Identify which cell holds the provided text, then report its [x, y] central coordinate. 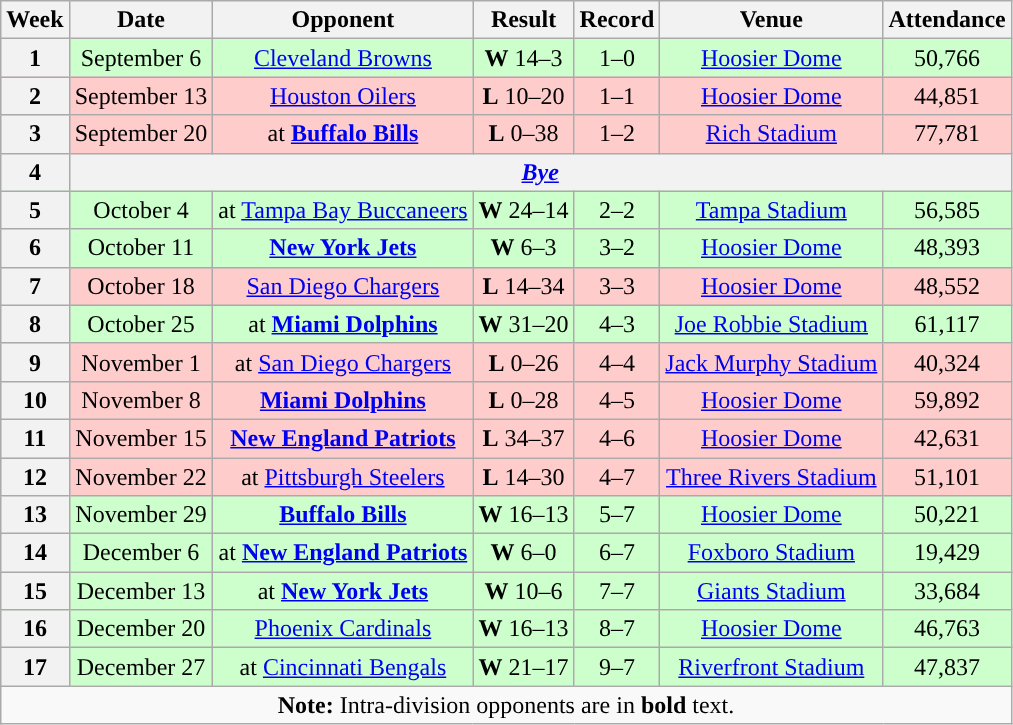
50,221 [947, 515]
46,763 [947, 629]
4–6 [617, 438]
Three Rivers Stadium [772, 477]
1–1 [617, 96]
4–3 [617, 324]
November 22 [141, 477]
4 [35, 172]
San Diego Chargers [343, 286]
November 8 [141, 400]
at San Diego Chargers [343, 362]
48,552 [947, 286]
L 14–34 [524, 286]
Miami Dolphins [343, 400]
1–0 [617, 58]
4–7 [617, 477]
at Miami Dolphins [343, 324]
3–2 [617, 248]
Buffalo Bills [343, 515]
October 18 [141, 286]
7–7 [617, 591]
1–2 [617, 134]
L 10–20 [524, 96]
33,684 [947, 591]
Week [35, 20]
Opponent [343, 20]
at Cincinnati Bengals [343, 667]
19,429 [947, 553]
5–7 [617, 515]
42,631 [947, 438]
New England Patriots [343, 438]
40,324 [947, 362]
50,766 [947, 58]
9 [35, 362]
L 34–37 [524, 438]
Riverfront Stadium [772, 667]
2 [35, 96]
October 25 [141, 324]
44,851 [947, 96]
5 [35, 210]
Cleveland Browns [343, 58]
47,837 [947, 667]
Tampa Stadium [772, 210]
15 [35, 591]
L 14–30 [524, 477]
61,117 [947, 324]
Jack Murphy Stadium [772, 362]
L 0–26 [524, 362]
September 6 [141, 58]
14 [35, 553]
at New England Patriots [343, 553]
New York Jets [343, 248]
W 14–3 [524, 58]
at New York Jets [343, 591]
September 13 [141, 96]
Rich Stadium [772, 134]
November 15 [141, 438]
13 [35, 515]
Note: Intra-division opponents are in bold text. [506, 705]
Giants Stadium [772, 591]
3–3 [617, 286]
77,781 [947, 134]
Result [524, 20]
17 [35, 667]
6 [35, 248]
at Pittsburgh Steelers [343, 477]
Phoenix Cardinals [343, 629]
at Buffalo Bills [343, 134]
W 6–0 [524, 553]
11 [35, 438]
8–7 [617, 629]
4–4 [617, 362]
3 [35, 134]
16 [35, 629]
W 21–17 [524, 667]
December 6 [141, 553]
2–2 [617, 210]
6–7 [617, 553]
Joe Robbie Stadium [772, 324]
4–5 [617, 400]
September 20 [141, 134]
Venue [772, 20]
December 13 [141, 591]
W 31–20 [524, 324]
59,892 [947, 400]
Bye [540, 172]
1 [35, 58]
Attendance [947, 20]
56,585 [947, 210]
W 24–14 [524, 210]
W 6–3 [524, 248]
Foxboro Stadium [772, 553]
8 [35, 324]
November 1 [141, 362]
Date [141, 20]
10 [35, 400]
Houston Oilers [343, 96]
L 0–38 [524, 134]
October 11 [141, 248]
7 [35, 286]
L 0–28 [524, 400]
December 20 [141, 629]
9–7 [617, 667]
December 27 [141, 667]
Record [617, 20]
October 4 [141, 210]
at Tampa Bay Buccaneers [343, 210]
November 29 [141, 515]
51,101 [947, 477]
48,393 [947, 248]
12 [35, 477]
W 10–6 [524, 591]
